Return (X, Y) of the center of cell containing provided text 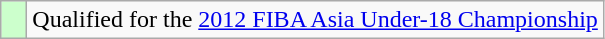
Qualified for the 2012 FIBA Asia Under-18 Championship (316, 20)
